Scan for the cell matching the given text and deliver its [X, Y] coordinate at center. 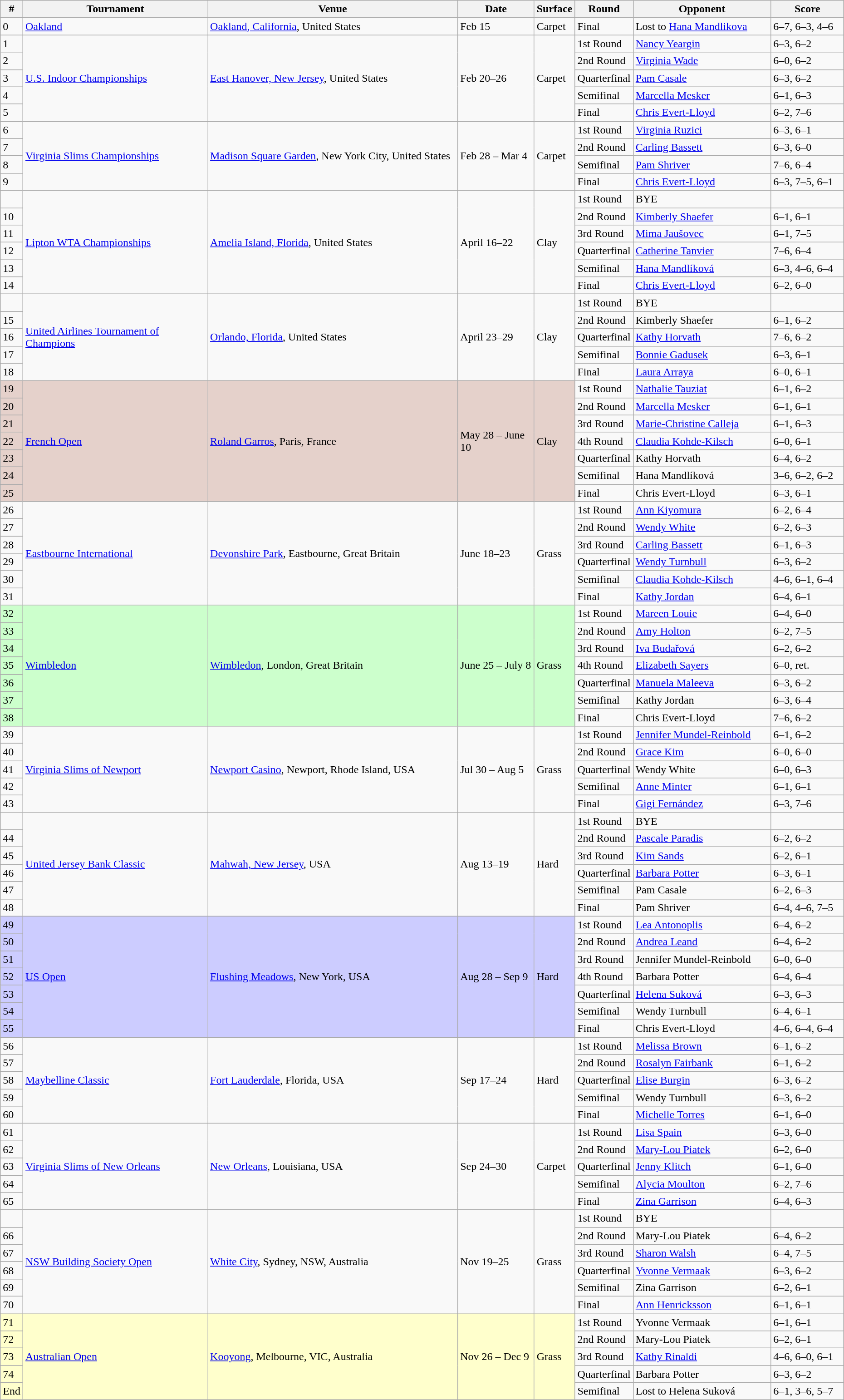
Newport Casino, Newport, Rhode Island, USA [333, 769]
U.S. Indoor Championships [115, 78]
Score [808, 9]
Mareen Louie [702, 614]
Roland Garros, Paris, France [333, 441]
Flushing Meadows, New York, USA [333, 976]
Kooyong, Melbourne, VIC, Australia [333, 1357]
33 [12, 631]
4–6, 6–4, 6–4 [808, 1028]
50 [12, 942]
24 [12, 475]
Amelia Island, Florida, United States [333, 242]
Gigi Fernández [702, 804]
6–2, 6–4 [808, 510]
6–4, 7–5 [808, 1253]
Helena Suková [702, 994]
59 [12, 1098]
6–3, 7–6 [808, 804]
45 [12, 856]
54 [12, 1011]
Lipton WTA Championships [115, 242]
6–4, 6–4 [808, 976]
Aug 13–19 [496, 864]
Oakland [115, 26]
30 [12, 579]
Andrea Leand [702, 942]
Surface [554, 9]
34 [12, 648]
65 [12, 1201]
May 28 – June 10 [496, 441]
Amy Holton [702, 631]
Venue [333, 9]
14 [12, 286]
# [12, 9]
63 [12, 1167]
28 [12, 545]
Virginia Slims of Newport [115, 769]
52 [12, 976]
55 [12, 1028]
6–0, 6–2 [808, 61]
Elise Burgin [702, 1080]
40 [12, 752]
21 [12, 424]
Catherine Tanvier [702, 251]
6–4, 6–0 [808, 614]
74 [12, 1374]
Kathy Rinaldi [702, 1357]
Ann Kiyomura [702, 510]
6–0, ret. [808, 665]
Sep 24–30 [496, 1167]
4–6, 6–1, 6–4 [808, 579]
French Open [115, 441]
Devonshire Park, Eastbourne, Great Britain [333, 553]
32 [12, 614]
6–1, 3–6, 5–7 [808, 1391]
64 [12, 1184]
47 [12, 890]
Lost to Helena Suková [702, 1391]
Opponent [702, 9]
6–2, 7–5 [808, 631]
US Open [115, 976]
Australian Open [115, 1357]
43 [12, 804]
Rosalyn Fairbank [702, 1063]
East Hanover, New Jersey, United States [333, 78]
Lea Antonoplis [702, 925]
36 [12, 683]
1 [12, 44]
Elizabeth Sayers [702, 665]
April 16–22 [496, 242]
Jenny Klitch [702, 1167]
Nov 19–25 [496, 1262]
25 [12, 493]
United Jersey Bank Classic [115, 864]
7 [12, 147]
38 [12, 717]
Grace Kim [702, 752]
51 [12, 959]
Round [604, 9]
44 [12, 838]
3 [12, 78]
Sep 17–24 [496, 1080]
9 [12, 182]
Jul 30 – Aug 5 [496, 769]
17 [12, 355]
Mima Jaušovec [702, 234]
6 [12, 130]
Feb 20–26 [496, 78]
10 [12, 217]
NSW Building Society Open [115, 1262]
Melissa Brown [702, 1045]
Virginia Slims of New Orleans [115, 1167]
6–7, 6–3, 4–6 [808, 26]
Pascale Paradis [702, 838]
3–6, 6–2, 6–2 [808, 475]
Nov 26 – Dec 9 [496, 1357]
6–3, 6–4 [808, 700]
6–3, 7–5, 6–1 [808, 182]
39 [12, 735]
26 [12, 510]
13 [12, 268]
11 [12, 234]
31 [12, 596]
6–0, 6–3 [808, 769]
15 [12, 320]
Iva Budařová [702, 648]
Date [496, 9]
Bonnie Gadusek [702, 355]
End [12, 1391]
22 [12, 441]
61 [12, 1132]
United Airlines Tournament of Champions [115, 337]
62 [12, 1149]
71 [12, 1322]
Mahwah, New Jersey, USA [333, 864]
67 [12, 1253]
June 25 – July 8 [496, 665]
Wimbledon, London, Great Britain [333, 665]
35 [12, 665]
Sharon Walsh [702, 1253]
April 23–29 [496, 337]
2 [12, 61]
58 [12, 1080]
Maybelline Classic [115, 1080]
4 [12, 95]
Lost to Hana Mandlikova [702, 26]
6–4, 4–6, 7–5 [808, 907]
Nathalie Tauziat [702, 389]
Feb 28 – Mar 4 [496, 156]
70 [12, 1305]
69 [12, 1287]
8 [12, 164]
19 [12, 389]
Oakland, California, United States [333, 26]
42 [12, 787]
Virginia Slims Championships [115, 156]
6–1, 7–5 [808, 234]
29 [12, 562]
Alycia Moulton [702, 1184]
Marie-Christine Calleja [702, 424]
48 [12, 907]
18 [12, 372]
White City, Sydney, NSW, Australia [333, 1262]
68 [12, 1270]
49 [12, 925]
6–3, 6–3 [808, 994]
Madison Square Garden, New York City, United States [333, 156]
37 [12, 700]
Lisa Spain [702, 1132]
Feb 15 [496, 26]
4–6, 6–0, 6–1 [808, 1357]
June 18–23 [496, 553]
Eastbourne International [115, 553]
Kim Sands [702, 856]
57 [12, 1063]
Virginia Ruzici [702, 130]
5 [12, 113]
Fort Lauderdale, Florida, USA [333, 1080]
Anne Minter [702, 787]
Ann Henricksson [702, 1305]
60 [12, 1115]
46 [12, 873]
6–3, 4–6, 6–4 [808, 268]
12 [12, 251]
Nancy Yeargin [702, 44]
66 [12, 1236]
Wimbledon [115, 665]
73 [12, 1357]
20 [12, 406]
Michelle Torres [702, 1115]
Aug 28 – Sep 9 [496, 976]
27 [12, 527]
Orlando, Florida, United States [333, 337]
Manuela Maleeva [702, 683]
New Orleans, Louisiana, USA [333, 1167]
72 [12, 1340]
Virginia Wade [702, 61]
53 [12, 994]
6–4, 6–3 [808, 1201]
Laura Arraya [702, 372]
56 [12, 1045]
23 [12, 458]
0 [12, 26]
16 [12, 337]
41 [12, 769]
Tournament [115, 9]
